Locate the cell with the specified text and output its (X, Y) center coordinate. 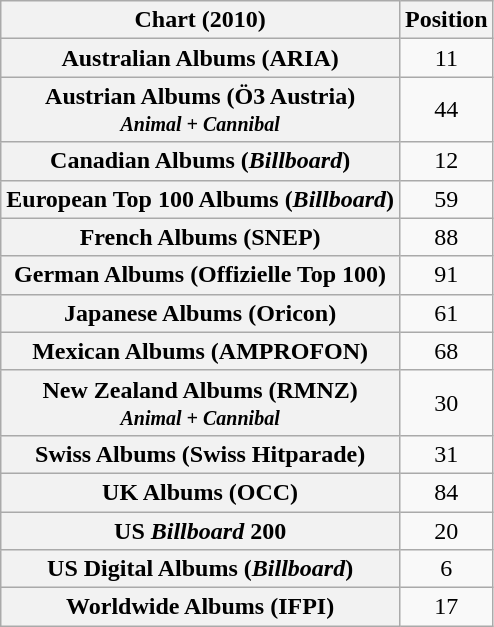
Position (446, 20)
UK Albums (OCC) (200, 492)
91 (446, 275)
6 (446, 569)
61 (446, 313)
US Digital Albums (Billboard) (200, 569)
Swiss Albums (Swiss Hitparade) (200, 454)
New Zealand Albums (RMNZ)Animal + Cannibal (200, 402)
11 (446, 58)
Mexican Albums (AMPROFON) (200, 351)
Canadian Albums (Billboard) (200, 161)
Worldwide Albums (IFPI) (200, 607)
Australian Albums (ARIA) (200, 58)
30 (446, 402)
17 (446, 607)
44 (446, 110)
Chart (2010) (200, 20)
European Top 100 Albums (Billboard) (200, 199)
Japanese Albums (Oricon) (200, 313)
31 (446, 454)
88 (446, 237)
20 (446, 531)
German Albums (Offizielle Top 100) (200, 275)
US Billboard 200 (200, 531)
59 (446, 199)
Austrian Albums (Ö3 Austria)Animal + Cannibal (200, 110)
12 (446, 161)
French Albums (SNEP) (200, 237)
68 (446, 351)
84 (446, 492)
